Capture the cell that displays the provided text and extract its (X, Y) central coordinate. 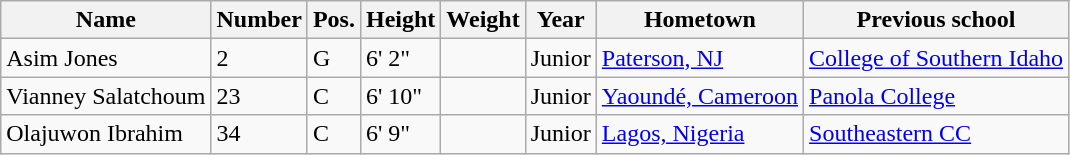
Name (106, 20)
Panola College (936, 96)
Southeastern CC (936, 134)
Number (259, 20)
Previous school (936, 20)
6' 10" (400, 96)
Asim Jones (106, 58)
G (334, 58)
Weight (483, 20)
Vianney Salatchoum (106, 96)
34 (259, 134)
Pos. (334, 20)
Paterson, NJ (700, 58)
Lagos, Nigeria (700, 134)
6' 9" (400, 134)
Year (560, 20)
Hometown (700, 20)
2 (259, 58)
Olajuwon Ibrahim (106, 134)
Yaoundé, Cameroon (700, 96)
College of Southern Idaho (936, 58)
Height (400, 20)
6' 2" (400, 58)
23 (259, 96)
